Capture the cell that displays the provided text and extract its [X, Y] central coordinate. 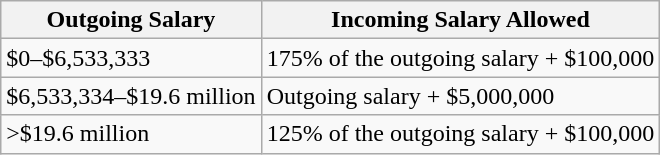
>$19.6 million [131, 134]
$6,533,334–$19.6 million [131, 96]
$0–$6,533,333 [131, 58]
125% of the outgoing salary + $100,000 [460, 134]
Incoming Salary Allowed [460, 20]
Outgoing salary + $5,000,000 [460, 96]
175% of the outgoing salary + $100,000 [460, 58]
Outgoing Salary [131, 20]
